Pinpoint the cell where the given text exists, returning its [x, y] midpoint coordinate. 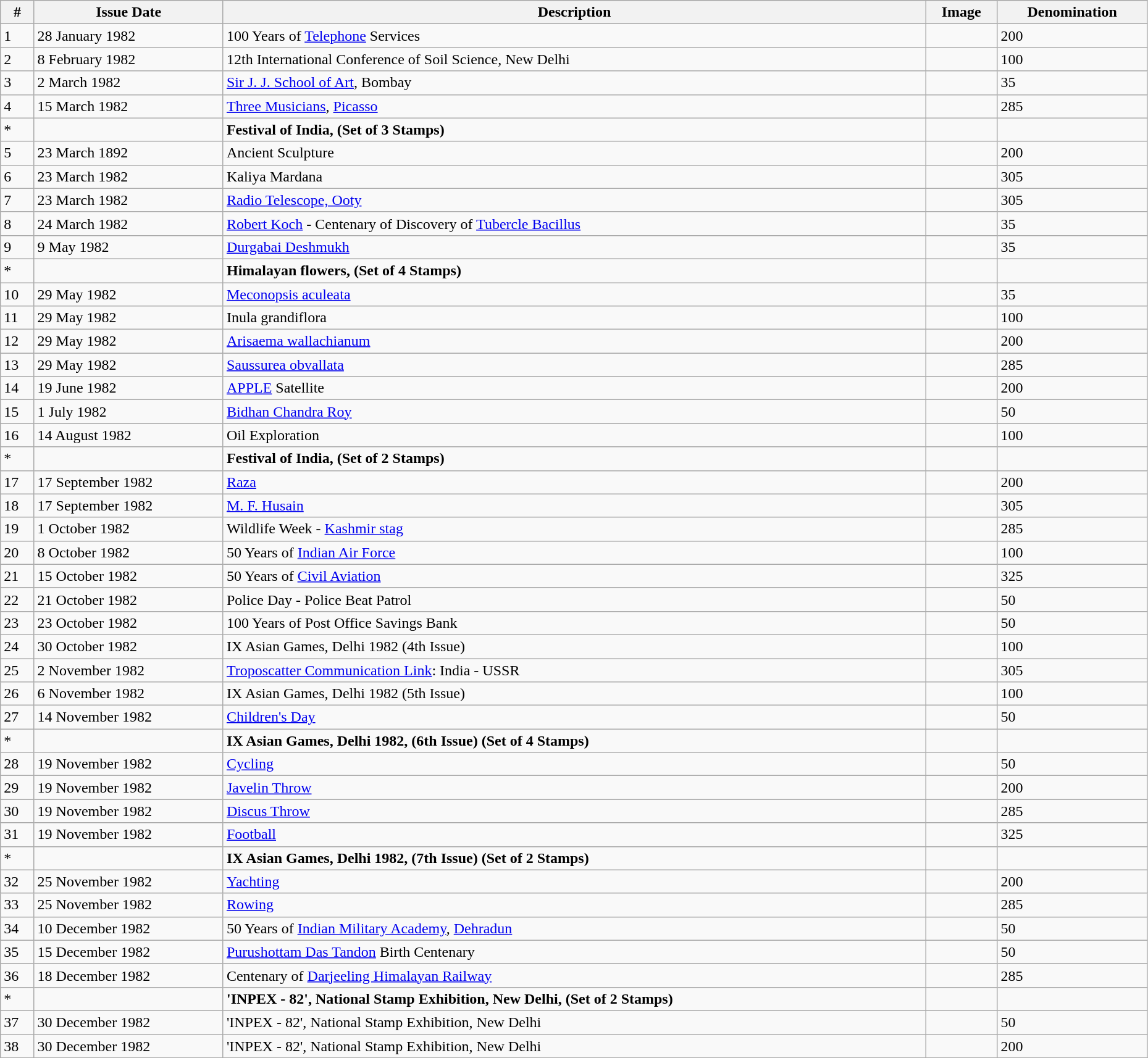
# [17, 12]
16 [17, 435]
9 [17, 247]
21 [17, 576]
Himalayan flowers, (Set of 4 Stamps) [574, 270]
18 December 1982 [128, 975]
1 July 1982 [128, 412]
Oil Exploration [574, 435]
23 October 1982 [128, 623]
Arisaema wallachianum [574, 341]
1 October 1982 [128, 529]
Wildlife Week - Kashmir stag [574, 529]
Troposcatter Communication Link: India - USSR [574, 670]
6 [17, 177]
14 August 1982 [128, 435]
4 [17, 106]
25 [17, 670]
15 [17, 412]
8 October 1982 [128, 552]
28 January 1982 [128, 36]
Inula grandiflora [574, 318]
33 [17, 905]
23 [17, 623]
IX Asian Games, Delhi 1982, (7th Issue) (Set of 2 Stamps) [574, 858]
19 June 1982 [128, 388]
15 March 1982 [128, 106]
30 October 1982 [128, 646]
8 February 1982 [128, 59]
15 December 1982 [128, 952]
Robert Koch - Centenary of Discovery of Tubercle Bacillus [574, 223]
21 October 1982 [128, 599]
23 March 1892 [128, 153]
IX Asian Games, Delhi 1982 (4th Issue) [574, 646]
29 [17, 788]
50 Years of Indian Air Force [574, 552]
14 [17, 388]
22 [17, 599]
11 [17, 318]
27 [17, 717]
Kaliya Mardana [574, 177]
34 [17, 928]
'INPEX - 82', National Stamp Exhibition, New Delhi, (Set of 2 Stamps) [574, 999]
2 [17, 59]
Description [574, 12]
Durgabai Deshmukh [574, 247]
31 [17, 835]
15 October 1982 [128, 576]
Ancient Sculpture [574, 153]
100 Years of Telephone Services [574, 36]
7 [17, 200]
Children's Day [574, 717]
Bidhan Chandra Roy [574, 412]
19 [17, 529]
Cycling [574, 764]
Raza [574, 482]
Three Musicians, Picasso [574, 106]
26 [17, 694]
Festival of India, (Set of 2 Stamps) [574, 459]
9 May 1982 [128, 247]
18 [17, 506]
37 [17, 1022]
2 November 1982 [128, 670]
20 [17, 552]
3 [17, 83]
2 March 1982 [128, 83]
10 December 1982 [128, 928]
17 [17, 482]
APPLE Satellite [574, 388]
50 Years of Indian Military Academy, Dehradun [574, 928]
36 [17, 975]
Football [574, 835]
24 March 1982 [128, 223]
14 November 1982 [128, 717]
38 [17, 1046]
Festival of India, (Set of 3 Stamps) [574, 130]
Centenary of Darjeeling Himalayan Railway [574, 975]
50 Years of Civil Aviation [574, 576]
12th International Conference of Soil Science, New Delhi [574, 59]
Javelin Throw [574, 788]
IX Asian Games, Delhi 1982 (5th Issue) [574, 694]
32 [17, 881]
IX Asian Games, Delhi 1982, (6th Issue) (Set of 4 Stamps) [574, 741]
1 [17, 36]
30 [17, 811]
Saussurea obvallata [574, 365]
Sir J. J. School of Art, Bombay [574, 83]
Radio Telescope, Ooty [574, 200]
12 [17, 341]
Denomination [1072, 12]
10 [17, 294]
13 [17, 365]
100 Years of Post Office Savings Bank [574, 623]
Rowing [574, 905]
Purushottam Das Tandon Birth Centenary [574, 952]
Discus Throw [574, 811]
5 [17, 153]
Issue Date [128, 12]
Yachting [574, 881]
28 [17, 764]
Meconopsis aculeata [574, 294]
6 November 1982 [128, 694]
24 [17, 646]
M. F. Husain [574, 506]
Police Day - Police Beat Patrol [574, 599]
8 [17, 223]
Image [962, 12]
